Extract the (x, y) coordinate from the center of the cell holding the provided text.  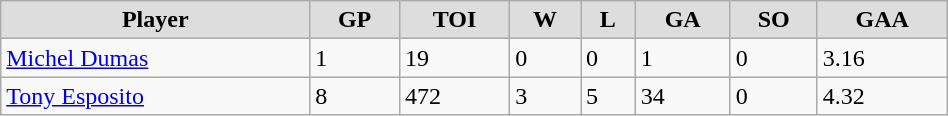
34 (682, 96)
8 (355, 96)
GP (355, 20)
4.32 (882, 96)
W (546, 20)
TOI (454, 20)
472 (454, 96)
GAA (882, 20)
Tony Esposito (156, 96)
GA (682, 20)
5 (608, 96)
SO (774, 20)
3.16 (882, 58)
L (608, 20)
19 (454, 58)
Michel Dumas (156, 58)
Player (156, 20)
3 (546, 96)
